Output the (X, Y) coordinate of the center of the cell containing the given text.  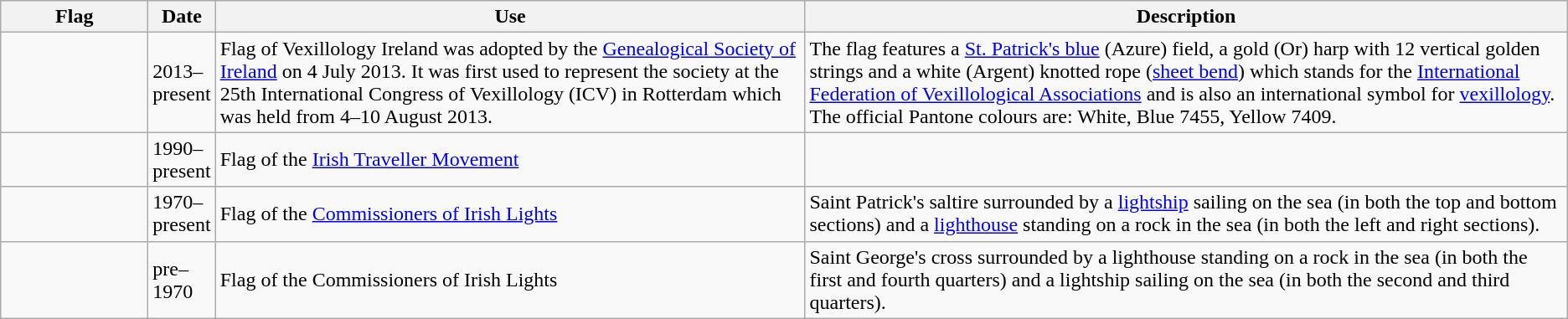
1990–present (182, 159)
1970–present (182, 214)
Use (510, 17)
Date (182, 17)
Flag of the Irish Traveller Movement (510, 159)
Description (1186, 17)
2013–present (182, 82)
pre–1970 (182, 280)
Flag (75, 17)
